Determine the [X, Y] coordinate at the center of the cell enclosing the given text.  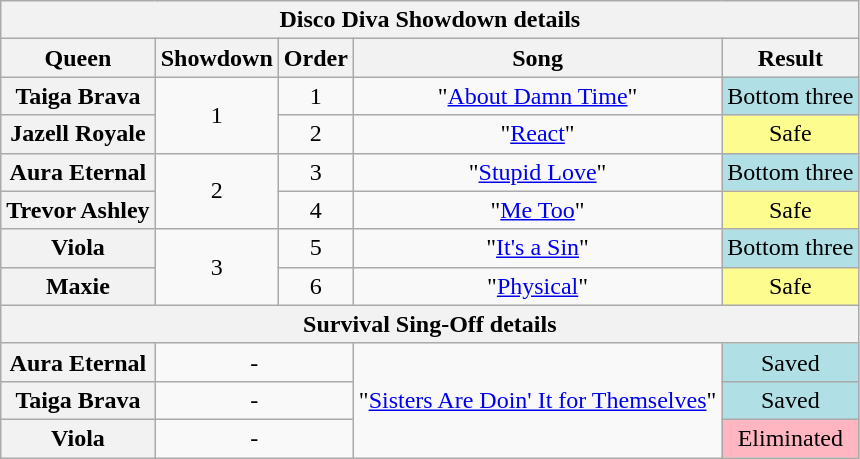
Trevor Ashley [78, 210]
Jazell Royale [78, 134]
Maxie [78, 286]
5 [316, 248]
"Sisters Are Doin' It for Themselves" [537, 400]
"Physical" [537, 286]
4 [316, 210]
Eliminated [790, 438]
Queen [78, 58]
Order [316, 58]
6 [316, 286]
"React" [537, 134]
Disco Diva Showdown details [430, 20]
Song [537, 58]
"Stupid Love" [537, 172]
Result [790, 58]
Survival Sing-Off details [430, 324]
"It's a Sin" [537, 248]
"About Damn Time" [537, 96]
Showdown [216, 58]
"Me Too" [537, 210]
